Return (x, y) of the center of cell containing provided text 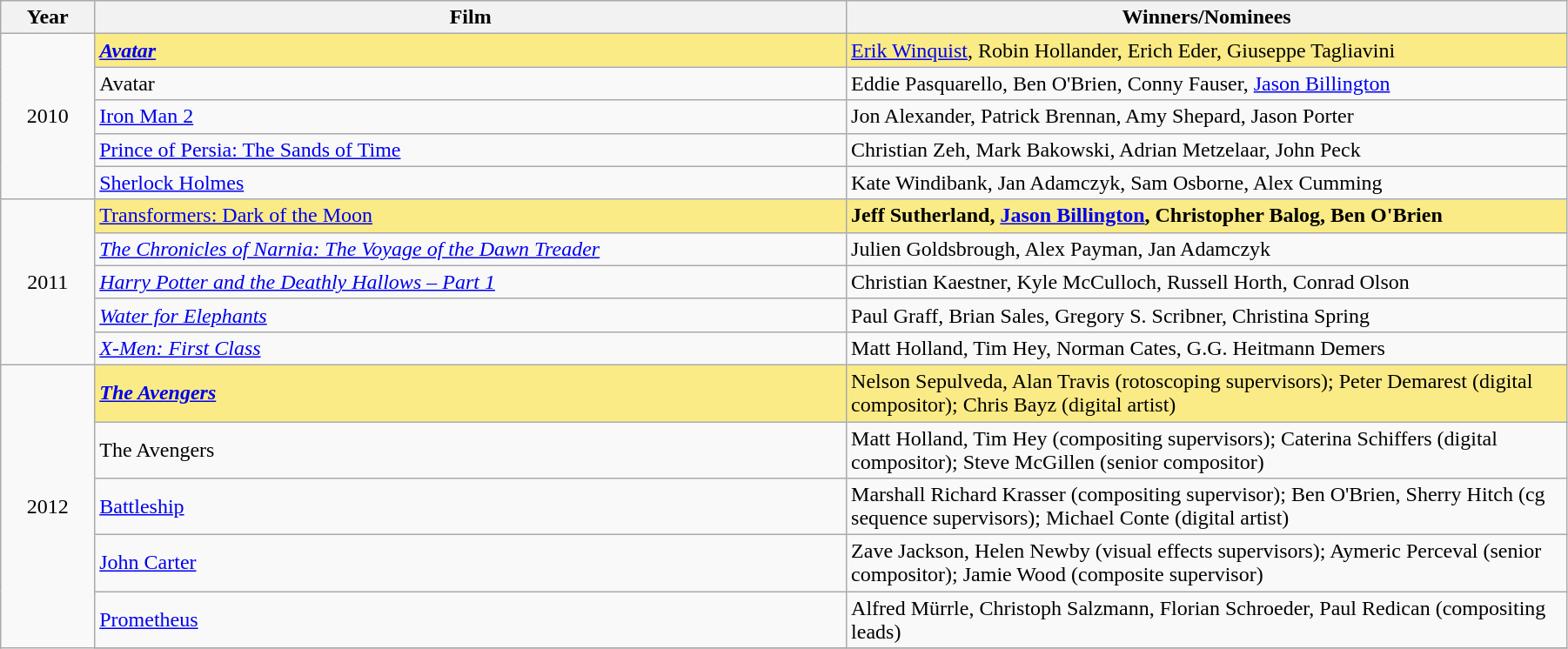
Erik Winquist, Robin Hollander, Erich Eder, Giuseppe Tagliavini (1207, 50)
Julien Goldsbrough, Alex Payman, Jan Adamczyk (1207, 249)
Iron Man 2 (471, 117)
Jon Alexander, Patrick Brennan, Amy Shepard, Jason Porter (1207, 117)
Winners/Nominees (1207, 17)
Paul Graff, Brian Sales, Gregory S. Scribner, Christina Spring (1207, 315)
John Carter (471, 564)
Christian Zeh, Mark Bakowski, Adrian Metzelaar, John Peck (1207, 150)
Matt Holland, Tim Hey, Norman Cates, G.G. Heitmann Demers (1207, 348)
Year (48, 17)
Harry Potter and the Deathly Hallows – Part 1 (471, 282)
Film (471, 17)
Matt Holland, Tim Hey (compositing supervisors); Caterina Schiffers (digital compositor); Steve McGillen (senior compositor) (1207, 449)
Prometheus (471, 619)
X-Men: First Class (471, 348)
Water for Elephants (471, 315)
The Chronicles of Narnia: The Voyage of the Dawn Treader (471, 249)
2010 (48, 117)
Marshall Richard Krasser (compositing supervisor); Ben O'Brien, Sherry Hitch (cg sequence supervisors); Michael Conte (digital artist) (1207, 506)
Jeff Sutherland, Jason Billington, Christopher Balog, Ben O'Brien (1207, 216)
Kate Windibank, Jan Adamczyk, Sam Osborne, Alex Cumming (1207, 183)
Eddie Pasquarello, Ben O'Brien, Conny Fauser, Jason Billington (1207, 84)
Prince of Persia: The Sands of Time (471, 150)
Zave Jackson, Helen Newby (visual effects supervisors); Aymeric Perceval (senior compositor); Jamie Wood (composite supervisor) (1207, 564)
Nelson Sepulveda, Alan Travis (rotoscoping supervisors); Peter Demarest (digital compositor); Chris Bayz (digital artist) (1207, 393)
Christian Kaestner, Kyle McCulloch, Russell Horth, Conrad Olson (1207, 282)
Battleship (471, 506)
Alfred Mürrle, Christoph Salzmann, Florian Schroeder, Paul Redican (compositing leads) (1207, 619)
2011 (48, 282)
Sherlock Holmes (471, 183)
Transformers: Dark of the Moon (471, 216)
2012 (48, 506)
